Identify which cell holds the provided text, then report its (X, Y) central coordinate. 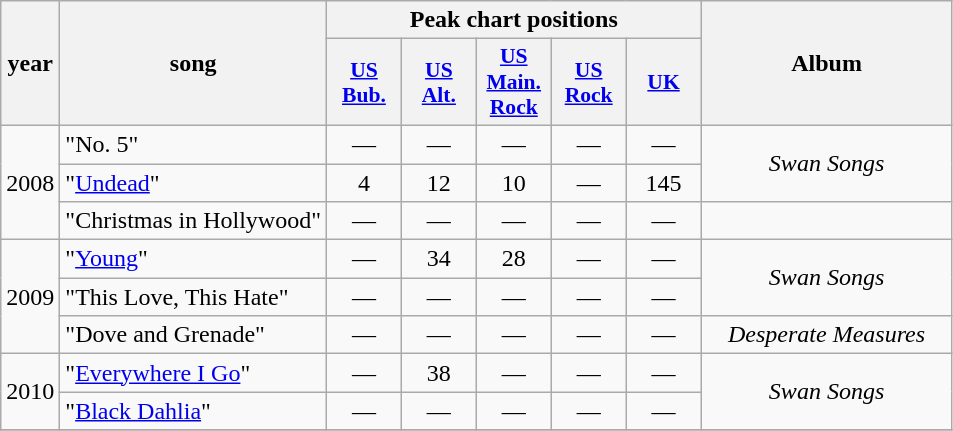
USBub. (364, 82)
12 (438, 183)
2008 (30, 182)
year (30, 64)
"Young" (194, 259)
USMain. Rock (514, 82)
USRock (588, 82)
Album (826, 64)
"This Love, This Hate" (194, 297)
4 (364, 183)
34 (438, 259)
song (194, 64)
"Black Dahlia" (194, 411)
"Everywhere I Go" (194, 373)
"Dove and Grenade" (194, 335)
28 (514, 259)
"Christmas in Hollywood" (194, 221)
"No. 5" (194, 144)
2009 (30, 297)
10 (514, 183)
Desperate Measures (826, 335)
USAlt. (438, 82)
"Undead" (194, 183)
145 (664, 183)
2010 (30, 392)
Peak chart positions (514, 20)
UK (664, 82)
38 (438, 373)
